Return the [x, y] coordinate for the center point of the cell that contains the specified text.  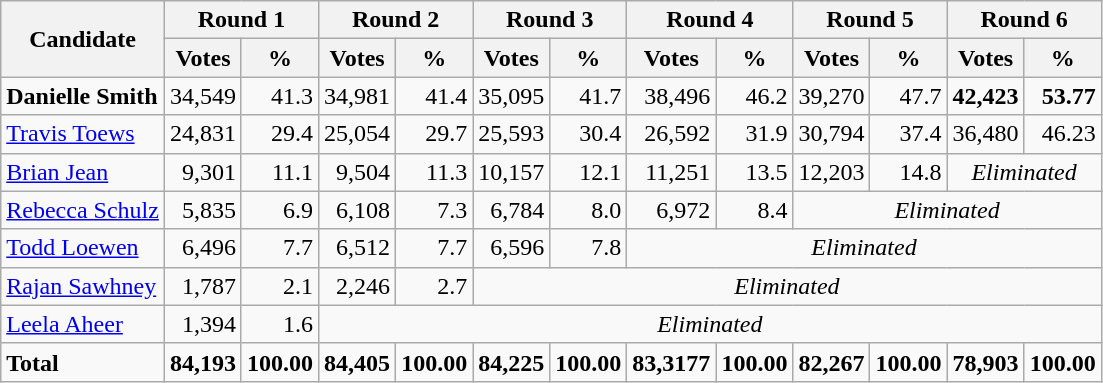
11.3 [434, 172]
24,831 [202, 134]
5,835 [202, 210]
1,787 [202, 286]
Rebecca Schulz [83, 210]
41.3 [280, 96]
2,246 [358, 286]
Round 3 [550, 20]
42,423 [986, 96]
Round 5 [870, 20]
11.1 [280, 172]
6,496 [202, 248]
Round 1 [241, 20]
11,251 [672, 172]
30.4 [588, 134]
1,394 [202, 324]
12.1 [588, 172]
Round 6 [1024, 20]
37.4 [908, 134]
84,225 [512, 362]
2.7 [434, 286]
25,593 [512, 134]
Round 4 [710, 20]
38,496 [672, 96]
6,512 [358, 248]
39,270 [832, 96]
13.5 [754, 172]
Travis Toews [83, 134]
29.4 [280, 134]
Rajan Sawhney [83, 286]
12,203 [832, 172]
46.2 [754, 96]
41.7 [588, 96]
8.4 [754, 210]
34,981 [358, 96]
Candidate [83, 39]
Todd Loewen [83, 248]
78,903 [986, 362]
53.77 [1062, 96]
9,301 [202, 172]
6,596 [512, 248]
82,267 [832, 362]
2.1 [280, 286]
26,592 [672, 134]
7.8 [588, 248]
31.9 [754, 134]
83,3177 [672, 362]
6,972 [672, 210]
84,405 [358, 362]
36,480 [986, 134]
10,157 [512, 172]
84,193 [202, 362]
14.8 [908, 172]
Brian Jean [83, 172]
Total [83, 362]
30,794 [832, 134]
6,108 [358, 210]
6,784 [512, 210]
25,054 [358, 134]
47.7 [908, 96]
46.23 [1062, 134]
6.9 [280, 210]
7.3 [434, 210]
Leela Aheer [83, 324]
29.7 [434, 134]
8.0 [588, 210]
Danielle Smith [83, 96]
41.4 [434, 96]
34,549 [202, 96]
35,095 [512, 96]
9,504 [358, 172]
1.6 [280, 324]
Round 2 [396, 20]
